Identify which cell holds the provided text, then report its (x, y) central coordinate. 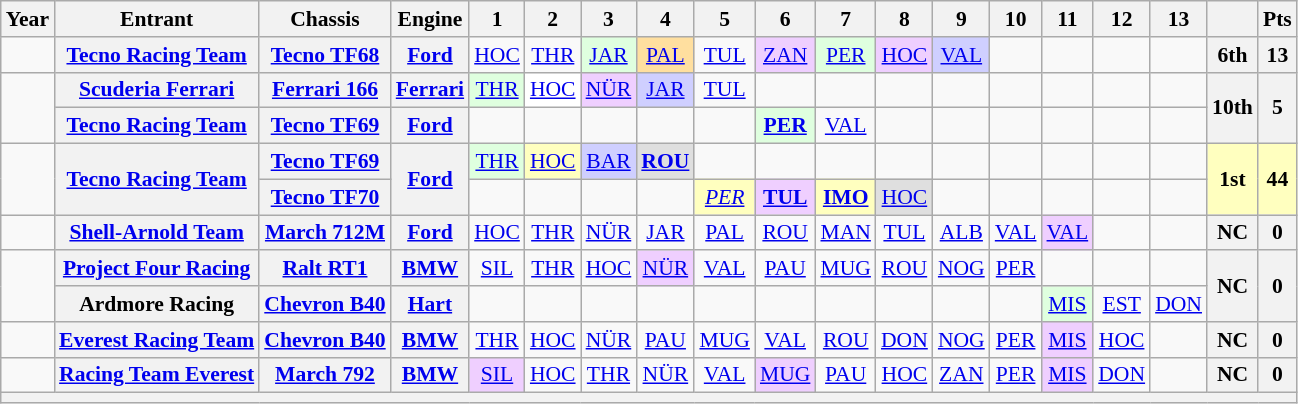
7 (846, 19)
March 712M (324, 233)
Everest Racing Team (156, 340)
6 (786, 19)
Project Four Racing (156, 269)
Ferrari (430, 90)
ALB (962, 233)
Engine (430, 19)
4 (665, 19)
Ardmore Racing (156, 304)
44 (1278, 180)
Tecno TF68 (324, 55)
11 (1067, 19)
Ferrari 166 (324, 90)
MAN (846, 233)
BAR (609, 162)
Shell-Arnold Team (156, 233)
3 (609, 19)
Year (28, 19)
6th (1232, 55)
IMO (846, 197)
March 792 (324, 375)
EST (1122, 304)
1 (497, 19)
2 (553, 19)
Racing Team Everest (156, 375)
Pts (1278, 19)
12 (1122, 19)
Entrant (156, 19)
Tecno TF70 (324, 197)
Hart (430, 304)
Chassis (324, 19)
9 (962, 19)
1st (1232, 180)
Scuderia Ferrari (156, 90)
10 (1016, 19)
10th (1232, 108)
Ralt RT1 (324, 269)
8 (904, 19)
